Determine the [X, Y] coordinate at the center of the cell enclosing the given text.  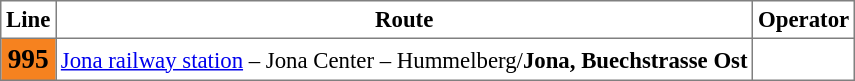
Operator [804, 20]
Jona railway station – Jona Center – Hummelberg/Jona, Buechstrasse Ost [404, 59]
Line [28, 20]
Route [404, 20]
995 [28, 59]
